Scan for the cell matching the given text and deliver its (X, Y) coordinate at center. 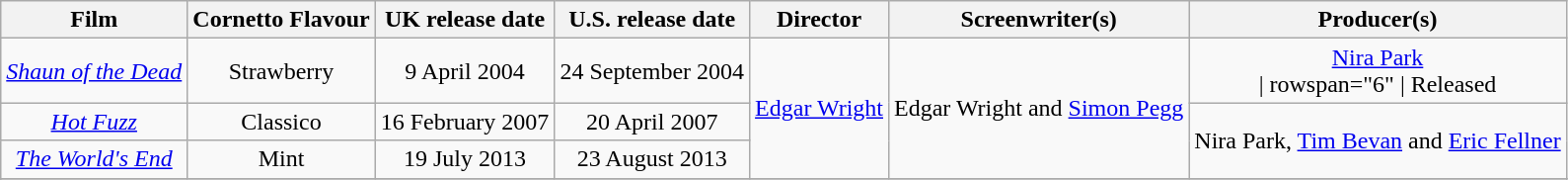
Shaun of the Dead (95, 71)
Edgar Wright (819, 109)
Cornetto Flavour (281, 20)
Nira Park, Tim Bevan and Eric Fellner (1378, 140)
U.S. release date (652, 20)
UK release date (465, 20)
23 August 2013 (652, 159)
Screenwriter(s) (1039, 20)
19 July 2013 (465, 159)
20 April 2007 (652, 122)
Film (95, 20)
9 April 2004 (465, 71)
Nira Park| rowspan="6" | Released (1378, 71)
Hot Fuzz (95, 122)
16 February 2007 (465, 122)
Director (819, 20)
The World's End (95, 159)
Mint (281, 159)
Strawberry (281, 71)
24 September 2004 (652, 71)
Producer(s) (1378, 20)
Classico (281, 122)
Edgar Wright and Simon Pegg (1039, 109)
